Detect which cell encompasses the target text, then output its [X, Y] center coordinate. 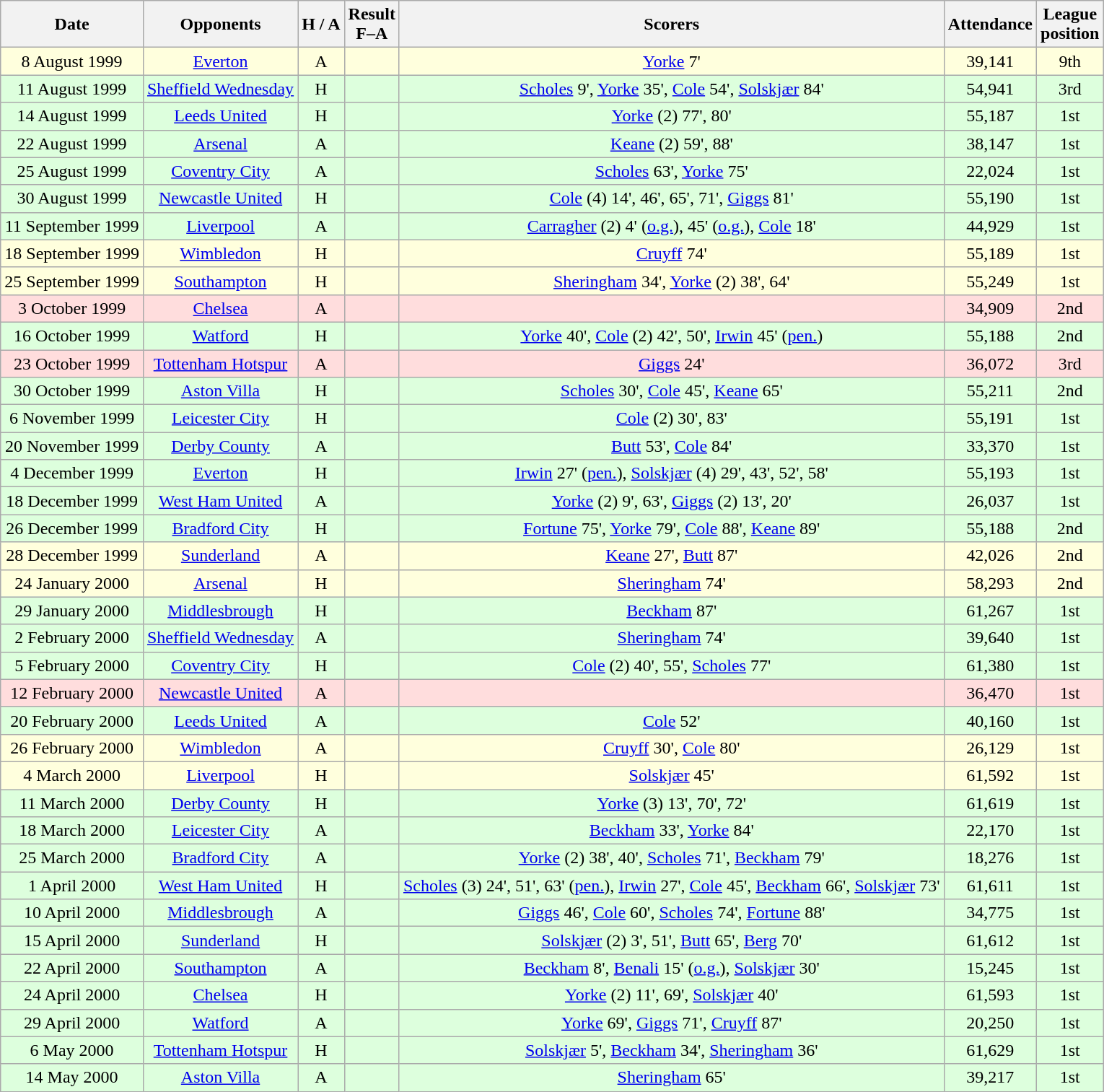
30 August 1999 [72, 198]
Yorke 7' [671, 61]
ResultF–A [372, 25]
Solskjær 45' [671, 775]
25 September 1999 [72, 281]
Beckham 8', Benali 15' (o.g.), Solskjær 30' [671, 968]
Irwin 27' (pen.), Solskjær (4) 29', 43', 52', 58' [671, 473]
4 December 1999 [72, 473]
Leagueposition [1070, 25]
Cruyff 30', Cole 80' [671, 748]
Fortune 75', Yorke 79', Cole 88', Keane 89' [671, 528]
33,370 [990, 446]
61,380 [990, 665]
26,129 [990, 748]
15,245 [990, 968]
39,141 [990, 61]
Yorke (2) 11', 69', Solskjær 40' [671, 995]
Beckham 87' [671, 611]
4 March 2000 [72, 775]
28 December 1999 [72, 556]
Cruyff 74' [671, 253]
24 April 2000 [72, 995]
38,147 [990, 144]
30 October 1999 [72, 391]
55,190 [990, 198]
55,193 [990, 473]
40,160 [990, 720]
Beckham 33', Yorke 84' [671, 831]
36,470 [990, 693]
Scholes 63', Yorke 75' [671, 171]
55,249 [990, 281]
18 March 2000 [72, 831]
42,026 [990, 556]
Sheringham 34', Yorke (2) 38', 64' [671, 281]
Keane 27', Butt 87' [671, 556]
61,267 [990, 611]
61,629 [990, 1050]
14 August 1999 [72, 116]
Solskjær (2) 3', 51', Butt 65', Berg 70' [671, 940]
36,072 [990, 363]
Yorke (2) 38', 40', Scholes 71', Beckham 79' [671, 858]
Cole 52' [671, 720]
29 April 2000 [72, 1023]
11 March 2000 [72, 803]
18,276 [990, 858]
1 April 2000 [72, 886]
20,250 [990, 1023]
Solskjær 5', Beckham 34', Sheringham 36' [671, 1050]
20 February 2000 [72, 720]
22,024 [990, 171]
55,191 [990, 419]
22,170 [990, 831]
11 September 1999 [72, 226]
61,592 [990, 775]
Scholes (3) 24', 51', 63' (pen.), Irwin 27', Cole 45', Beckham 66', Solskjær 73' [671, 886]
15 April 2000 [72, 940]
18 September 1999 [72, 253]
23 October 1999 [72, 363]
Yorke (2) 77', 80' [671, 116]
Cole (2) 30', 83' [671, 419]
Attendance [990, 25]
Sheringham 65' [671, 1078]
22 April 2000 [72, 968]
29 January 2000 [72, 611]
34,775 [990, 913]
34,909 [990, 308]
55,189 [990, 253]
44,929 [990, 226]
8 August 1999 [72, 61]
55,187 [990, 116]
Opponents [220, 25]
Yorke (3) 13', 70', 72' [671, 803]
25 March 2000 [72, 858]
Keane (2) 59', 88' [671, 144]
61,593 [990, 995]
58,293 [990, 583]
39,640 [990, 638]
Carragher (2) 4' (o.g.), 45' (o.g.), Cole 18' [671, 226]
3 October 1999 [72, 308]
61,619 [990, 803]
Cole (4) 14', 46', 65', 71', Giggs 81' [671, 198]
61,611 [990, 886]
39,217 [990, 1078]
5 February 2000 [72, 665]
12 February 2000 [72, 693]
26 February 2000 [72, 748]
9th [1070, 61]
Scholes 9', Yorke 35', Cole 54', Solskjær 84' [671, 89]
Giggs 46', Cole 60', Scholes 74', Fortune 88' [671, 913]
Scorers [671, 25]
11 August 1999 [72, 89]
Yorke 40', Cole (2) 42', 50', Irwin 45' (pen.) [671, 336]
14 May 2000 [72, 1078]
Cole (2) 40', 55', Scholes 77' [671, 665]
10 April 2000 [72, 913]
6 November 1999 [72, 419]
18 December 1999 [72, 501]
Date [72, 25]
Giggs 24' [671, 363]
25 August 1999 [72, 171]
55,211 [990, 391]
Scholes 30', Cole 45', Keane 65' [671, 391]
2 February 2000 [72, 638]
Yorke (2) 9', 63', Giggs (2) 13', 20' [671, 501]
26 December 1999 [72, 528]
H / A [321, 25]
Yorke 69', Giggs 71', Cruyff 87' [671, 1023]
54,941 [990, 89]
6 May 2000 [72, 1050]
20 November 1999 [72, 446]
22 August 1999 [72, 144]
26,037 [990, 501]
Butt 53', Cole 84' [671, 446]
16 October 1999 [72, 336]
24 January 2000 [72, 583]
61,612 [990, 940]
